Extract the [X, Y] coordinate from the center of the cell holding the provided text.  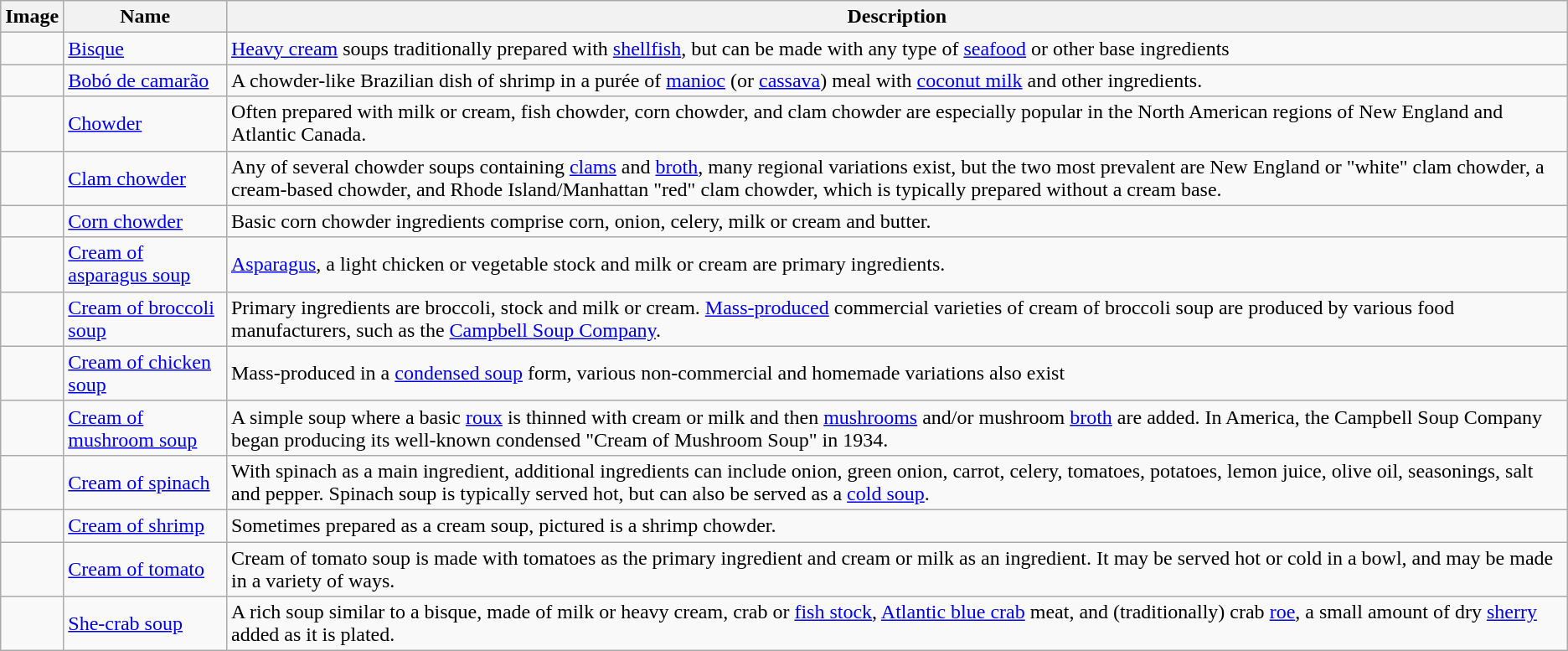
Asparagus, a light chicken or vegetable stock and milk or cream are primary ingredients. [896, 265]
She-crab soup [146, 623]
Heavy cream soups traditionally prepared with shellfish, but can be made with any type of seafood or other base ingredients [896, 49]
Basic corn chowder ingredients comprise corn, onion, celery, milk or cream and butter. [896, 221]
Image [32, 17]
A chowder-like Brazilian dish of shrimp in a purée of manioc (or cassava) meal with coconut milk and other ingredients. [896, 80]
Name [146, 17]
Cream of spinach [146, 483]
Cream of asparagus soup [146, 265]
Description [896, 17]
Corn chowder [146, 221]
Sometimes prepared as a cream soup, pictured is a shrimp chowder. [896, 525]
Mass-produced in a condensed soup form, various non-commercial and homemade variations also exist [896, 374]
Cream of mushroom soup [146, 427]
Cream of broccoli soup [146, 318]
Cream of tomato [146, 568]
Clam chowder [146, 178]
Cream of shrimp [146, 525]
Bobó de camarão [146, 80]
Cream of chicken soup [146, 374]
Chowder [146, 124]
Bisque [146, 49]
